Scan for the cell matching the given text and deliver its [X, Y] coordinate at center. 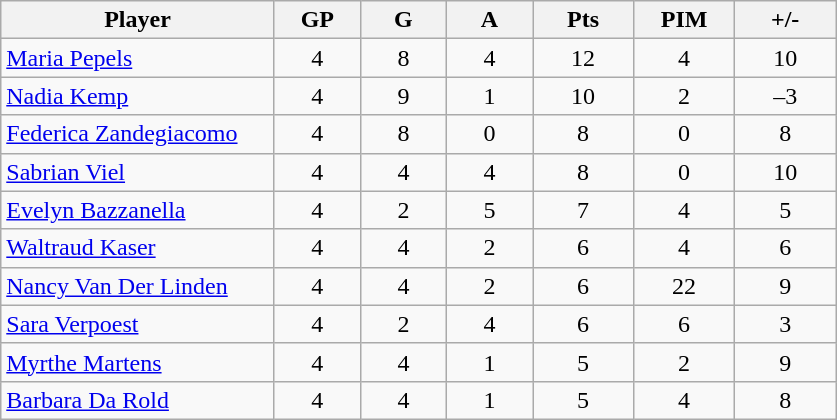
Nancy Van Der Linden [138, 286]
3 [786, 324]
22 [684, 286]
Player [138, 20]
Barbara Da Rold [138, 400]
Maria Pepels [138, 58]
PIM [684, 20]
Sara Verpoest [138, 324]
GP [317, 20]
Federica Zandegiacomo [138, 134]
Myrthe Martens [138, 362]
7 [582, 210]
Evelyn Bazzanella [138, 210]
Sabrian Viel [138, 172]
12 [582, 58]
G [403, 20]
–3 [786, 96]
Pts [582, 20]
Nadia Kemp [138, 96]
+/- [786, 20]
Waltraud Kaser [138, 248]
A [489, 20]
